Detect which cell encompasses the target text, then output its [X, Y] center coordinate. 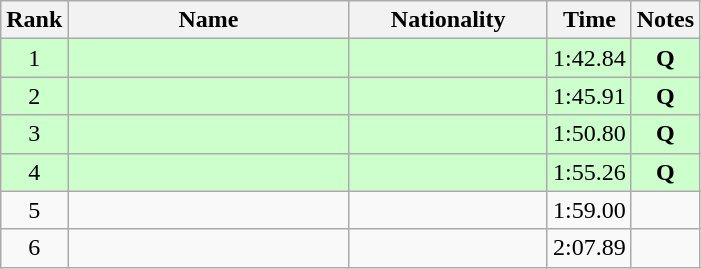
6 [34, 248]
4 [34, 172]
2 [34, 96]
Time [589, 20]
1:50.80 [589, 134]
Notes [665, 20]
Nationality [448, 20]
2:07.89 [589, 248]
1 [34, 58]
5 [34, 210]
3 [34, 134]
1:55.26 [589, 172]
Rank [34, 20]
1:59.00 [589, 210]
Name [208, 20]
1:45.91 [589, 96]
1:42.84 [589, 58]
